Extract the (x, y) coordinate from the center of the cell holding the provided text.  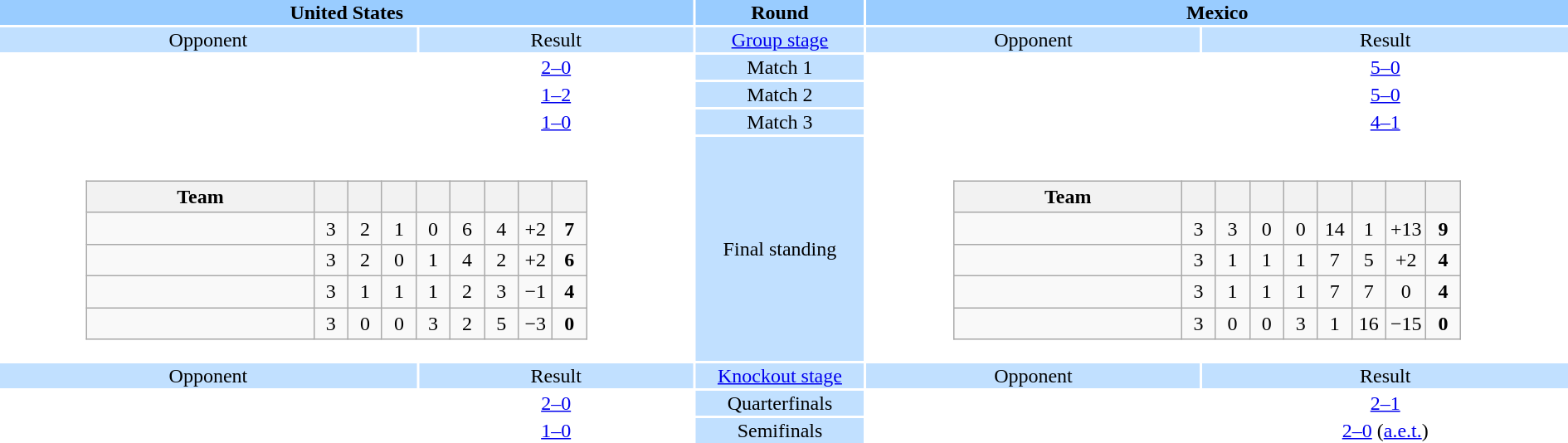
Group stage (780, 40)
16 (1369, 323)
+13 (1405, 228)
1–2 (556, 95)
Match 1 (780, 67)
Round (780, 12)
2–1 (1385, 403)
4–1 (1385, 122)
2–0 (a.e.t.) (1385, 431)
−3 (536, 323)
Mexico (1217, 12)
9 (1444, 228)
Knockout stage (780, 376)
Quarterfinals (780, 403)
Semifinals (780, 431)
−1 (536, 291)
Match 2 (780, 95)
Final standing (780, 249)
United States (347, 12)
14 (1334, 228)
−15 (1405, 323)
Team 3 3 0 0 14 1 +13 9 3 1 1 1 7 5 +2 4 3 1 1 1 7 7 0 4 3 0 0 3 1 16 −15 0 (1217, 249)
Match 3 (780, 122)
Team 3 2 1 0 6 4 +2 7 3 2 0 1 4 2 +2 6 3 1 1 1 2 3 −1 4 3 0 0 3 2 5 −3 0 (347, 249)
